Search for the cell housing the specified text and yield its [x, y] center coordinate. 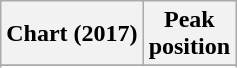
Peak position [189, 34]
Chart (2017) [72, 34]
